Search for the cell housing the specified text and yield its (X, Y) center coordinate. 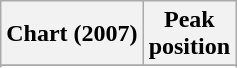
Peakposition (189, 34)
Chart (2007) (72, 34)
